Extract the (x, y) coordinate from the center of the cell holding the provided text.  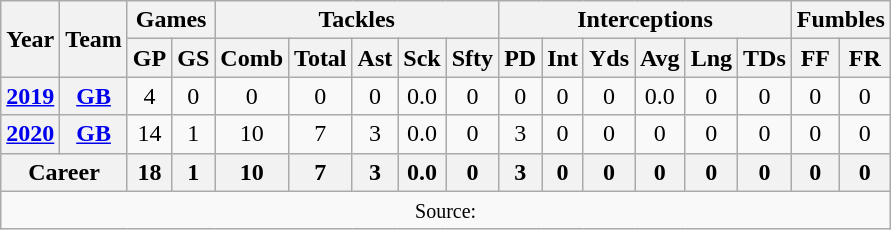
Games (170, 20)
14 (149, 134)
FR (864, 58)
Total (321, 58)
Sck (422, 58)
Tackles (357, 20)
Career (64, 172)
Source: (446, 210)
18 (149, 172)
Int (563, 58)
Avg (660, 58)
Yds (608, 58)
Interceptions (646, 20)
Year (30, 39)
Fumbles (840, 20)
2019 (30, 96)
GS (194, 58)
Sfty (472, 58)
Lng (711, 58)
Team (94, 39)
TDs (765, 58)
2020 (30, 134)
PD (520, 58)
4 (149, 96)
GP (149, 58)
Ast (375, 58)
FF (815, 58)
Comb (252, 58)
